Determine the [x, y] coordinate at the center of the cell enclosing the given text.  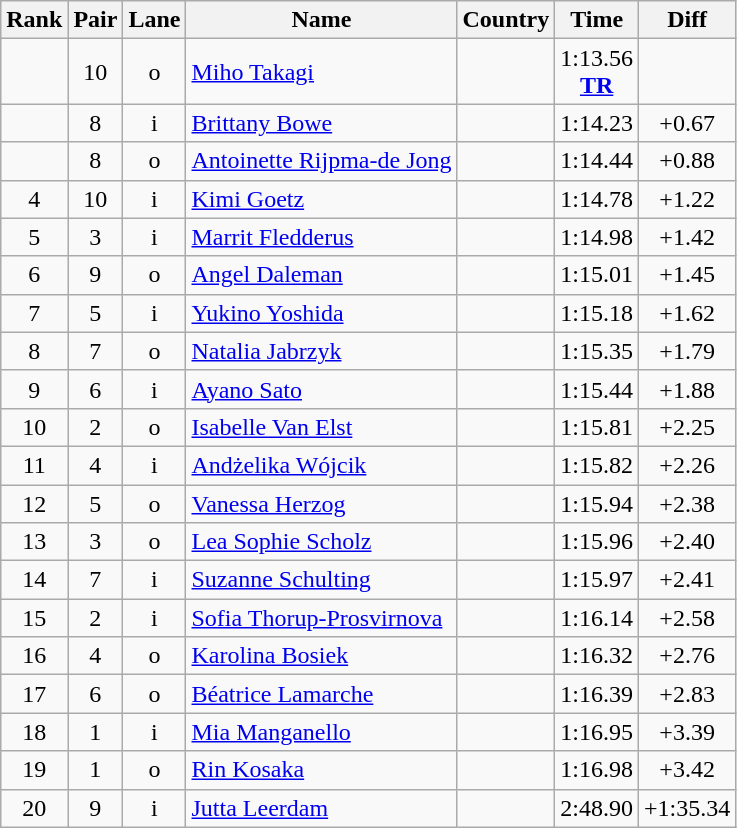
18 [34, 732]
+1.45 [686, 275]
+2.25 [686, 427]
Antoinette Rijpma-de Jong [322, 161]
Angel Daleman [322, 275]
+0.67 [686, 123]
1:14.44 [597, 161]
Pair [96, 20]
15 [34, 618]
1:16.95 [597, 732]
1:16.14 [597, 618]
Lea Sophie Scholz [322, 542]
1:15.01 [597, 275]
1:14.23 [597, 123]
1:14.98 [597, 237]
Brittany Bowe [322, 123]
+2.38 [686, 503]
Diff [686, 20]
+3.42 [686, 770]
1:15.44 [597, 389]
Mia Manganello [322, 732]
Name [322, 20]
+1.22 [686, 199]
Yukino Yoshida [322, 313]
13 [34, 542]
1:16.98 [597, 770]
1:15.18 [597, 313]
1:15.96 [597, 542]
Rin Kosaka [322, 770]
Vanessa Herzog [322, 503]
19 [34, 770]
+2.83 [686, 694]
+2.40 [686, 542]
+1.79 [686, 351]
Marrit Fledderus [322, 237]
Kimi Goetz [322, 199]
+3.39 [686, 732]
Béatrice Lamarche [322, 694]
1:13.56TR [597, 72]
+2.26 [686, 465]
Sofia Thorup-Prosvirnova [322, 618]
Lane [154, 20]
Isabelle Van Elst [322, 427]
17 [34, 694]
1:16.32 [597, 656]
14 [34, 580]
Andżelika Wójcik [322, 465]
Ayano Sato [322, 389]
+0.88 [686, 161]
2:48.90 [597, 808]
Jutta Leerdam [322, 808]
16 [34, 656]
Miho Takagi [322, 72]
1:15.97 [597, 580]
11 [34, 465]
+2.41 [686, 580]
12 [34, 503]
+2.58 [686, 618]
Rank [34, 20]
+1.62 [686, 313]
Natalia Jabrzyk [322, 351]
1:15.94 [597, 503]
Suzanne Schulting [322, 580]
Karolina Bosiek [322, 656]
Time [597, 20]
Country [506, 20]
1:14.78 [597, 199]
1:15.35 [597, 351]
+1:35.34 [686, 808]
1:16.39 [597, 694]
+1.42 [686, 237]
+2.76 [686, 656]
+1.88 [686, 389]
1:15.81 [597, 427]
20 [34, 808]
1:15.82 [597, 465]
